Detect which cell encompasses the target text, then output its [x, y] center coordinate. 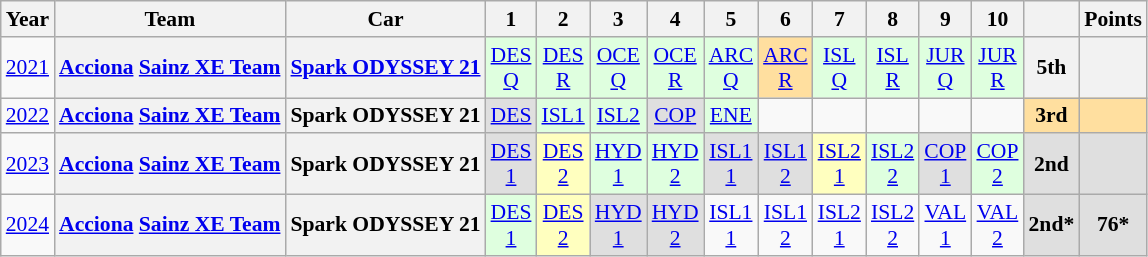
JURR [997, 68]
2 [562, 19]
Car [385, 19]
1 [512, 19]
COP1 [945, 164]
ARCQ [732, 68]
Points [1113, 19]
2nd* [1052, 226]
5th [1052, 68]
2022 [28, 116]
VAL2 [997, 226]
DES [512, 116]
ISLR [892, 68]
76* [1113, 226]
JURQ [945, 68]
DESR [562, 68]
7 [840, 19]
10 [997, 19]
ISLQ [840, 68]
2nd [1052, 164]
4 [676, 19]
Team [170, 19]
2021 [28, 68]
OCEQ [618, 68]
ARCR [786, 68]
ISL1 [562, 116]
COP [676, 116]
6 [786, 19]
Year [28, 19]
5 [732, 19]
ISL2 [618, 116]
DESQ [512, 68]
2024 [28, 226]
3rd [1052, 116]
COP2 [997, 164]
ENE [732, 116]
OCER [676, 68]
8 [892, 19]
2023 [28, 164]
VAL1 [945, 226]
3 [618, 19]
9 [945, 19]
